Capture the cell that displays the provided text and extract its (X, Y) central coordinate. 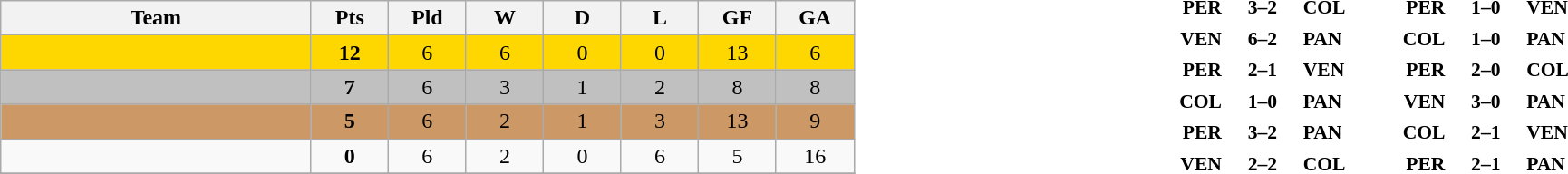
W (505, 18)
GF (738, 18)
3–0 (1486, 101)
Pts (350, 18)
D (583, 18)
16 (815, 156)
7 (350, 87)
3–2 (1263, 132)
2–0 (1486, 70)
Team (156, 18)
12 (350, 53)
L (660, 18)
Pld (428, 18)
9 (815, 121)
GA (815, 18)
6–2 (1263, 39)
